From the cell containing the given text, extract its center point as (x, y) coordinate. 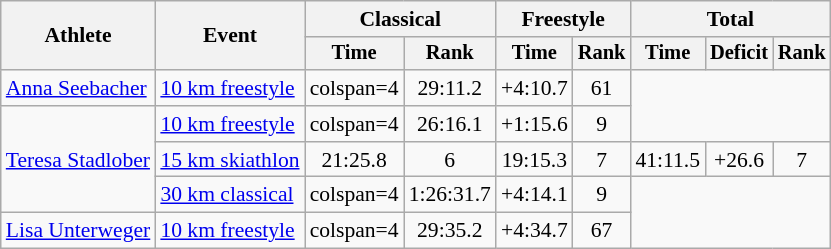
30 km classical (230, 195)
Athlete (78, 36)
Anna Seebacher (78, 88)
+4:34.7 (534, 231)
Total (730, 19)
Classical (400, 19)
+26.6 (739, 160)
61 (602, 88)
6 (450, 160)
1:26:31.7 (450, 195)
+4:10.7 (534, 88)
21:25.8 (354, 160)
+4:14.1 (534, 195)
Teresa Stadlober (78, 160)
+1:15.6 (534, 124)
19:15.3 (534, 160)
29:11.2 (450, 88)
Lisa Unterweger (78, 231)
26:16.1 (450, 124)
Event (230, 36)
15 km skiathlon (230, 160)
29:35.2 (450, 231)
41:11.5 (668, 160)
Freestyle (563, 19)
Deficit (739, 54)
67 (602, 231)
